Determine the (x, y) coordinate at the center of the cell enclosing the given text.  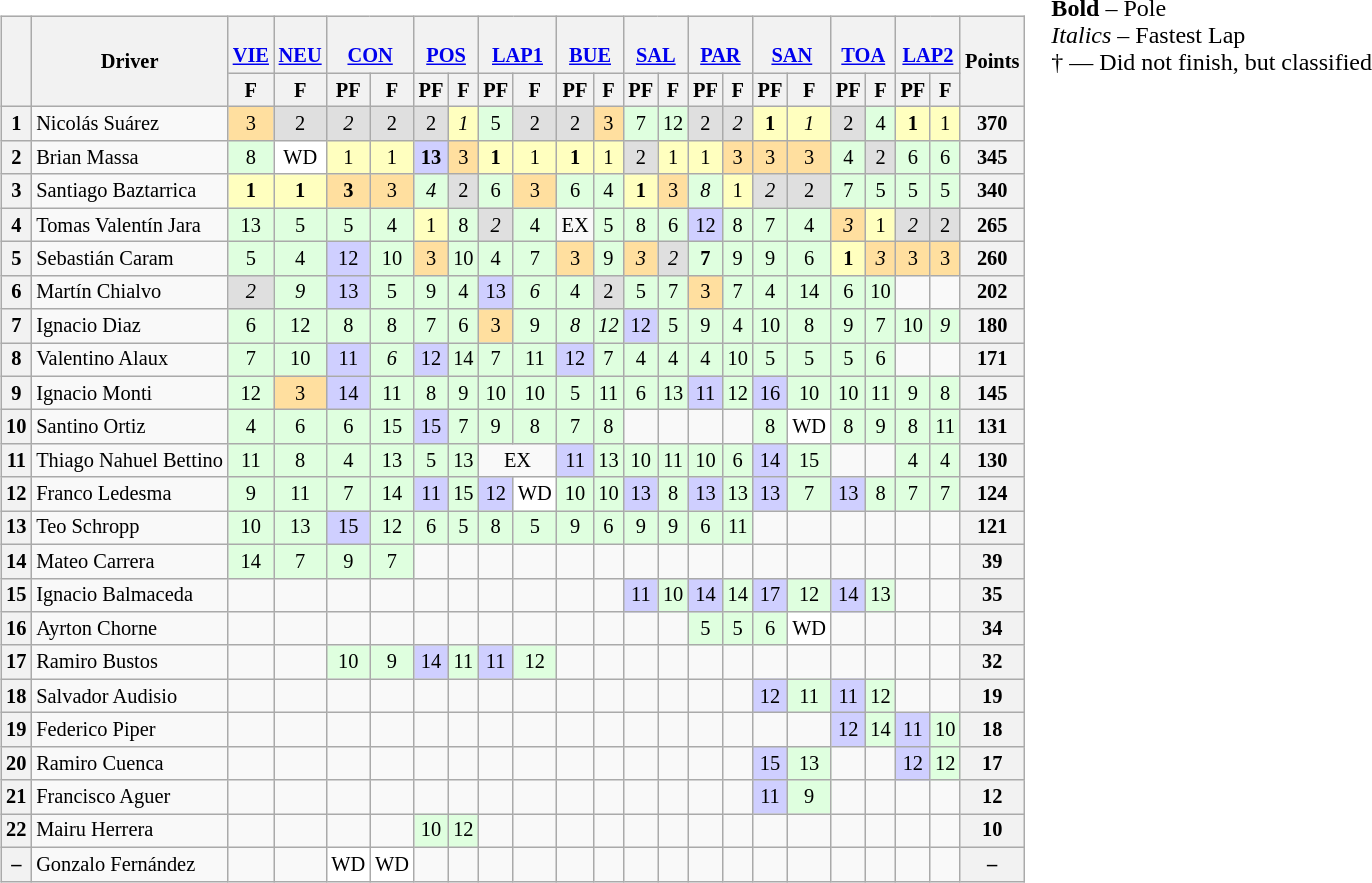
Gonzalo Fernández (130, 864)
121 (992, 528)
Thiago Nahuel Bettino (130, 461)
Salvador Audisio (130, 696)
180 (992, 326)
SAL (656, 45)
Mairu Herrera (130, 831)
34 (992, 629)
Valentino Alaux (130, 360)
Nicolás Suárez (130, 124)
21 (16, 797)
345 (992, 158)
131 (992, 427)
20 (16, 763)
SAN (792, 45)
NEU (300, 45)
Francisco Aguer (130, 797)
Ramiro Cuenca (130, 763)
Ramiro Bustos (130, 662)
LAP2 (928, 45)
265 (992, 225)
BUE (590, 45)
Santino Ortiz (130, 427)
Santiago Baztarrica (130, 191)
Ignacio Balmaceda (130, 595)
370 (992, 124)
CON (370, 45)
Federico Piper (130, 730)
LAP1 (517, 45)
171 (992, 360)
145 (992, 393)
Martín Chialvo (130, 292)
Ignacio Monti (130, 393)
260 (992, 259)
35 (992, 595)
Tomas Valentín Jara (130, 225)
22 (16, 831)
Mateo Carrera (130, 561)
VIE (251, 45)
Driver (130, 62)
Franco Ledesma (130, 494)
PAR (720, 45)
POS (446, 45)
Ayrton Chorne (130, 629)
124 (992, 494)
130 (992, 461)
Brian Massa (130, 158)
TOA (864, 45)
Ignacio Diaz (130, 326)
340 (992, 191)
39 (992, 561)
202 (992, 292)
Sebastián Caram (130, 259)
32 (992, 662)
Points (992, 62)
Teo Schropp (130, 528)
